Output the [x, y] coordinate of the center of the cell containing the given text.  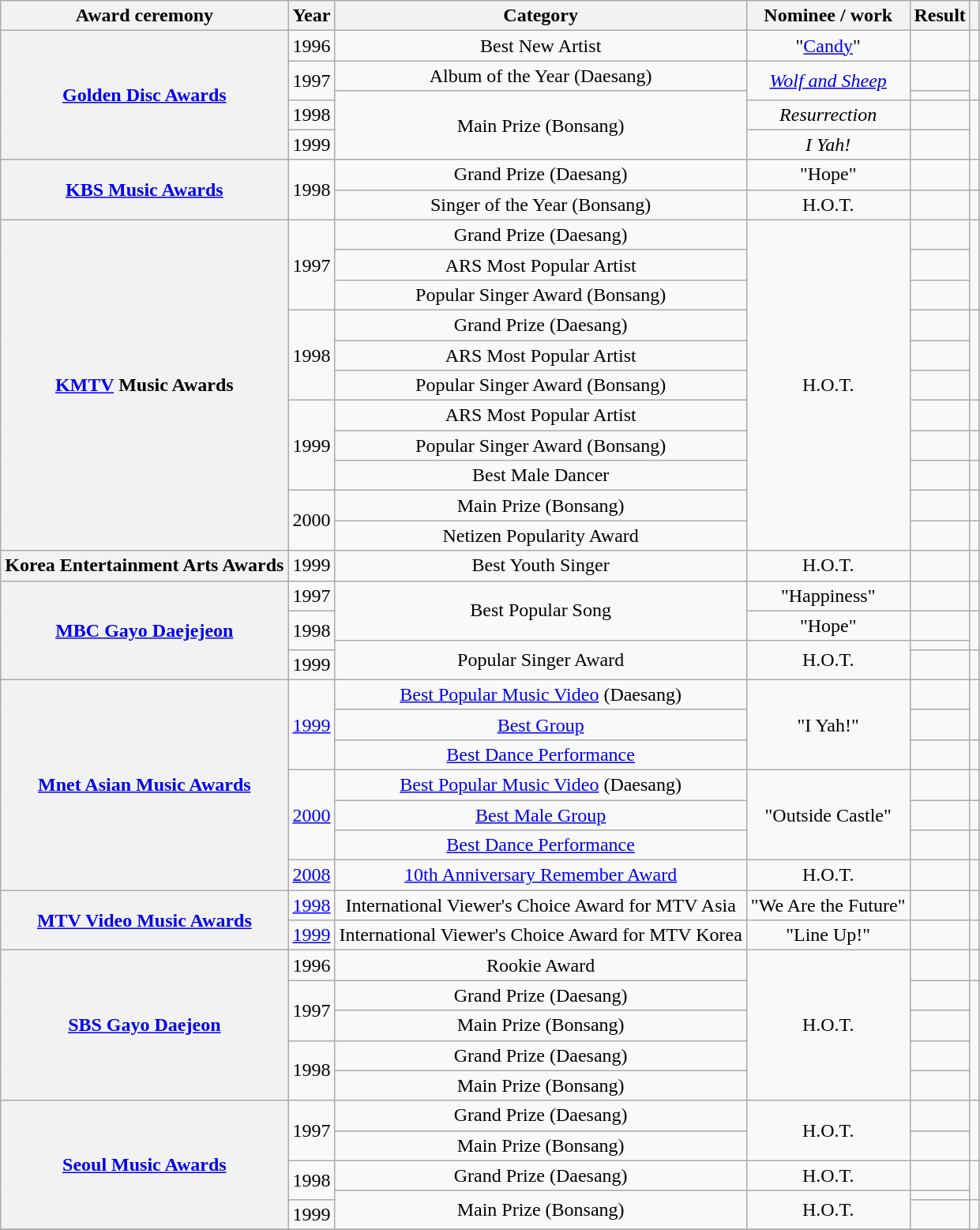
KMTV Music Awards [145, 386]
I Yah! [828, 145]
"Candy" [828, 46]
Award ceremony [145, 16]
International Viewer's Choice Award for MTV Asia [540, 905]
Wolf and Sheep [828, 81]
Best Popular Song [540, 611]
Seoul Music Awards [145, 1164]
Category [540, 16]
"Outside Castle" [828, 814]
Year [311, 16]
"Line Up!" [828, 935]
"Happiness" [828, 596]
Mnet Asian Music Awards [145, 784]
Best Youth Singer [540, 566]
"We Are the Future" [828, 905]
Best Male Dancer [540, 476]
Best Group [540, 724]
2008 [311, 875]
SBS Gayo Daejeon [145, 1025]
Resurrection [828, 115]
MTV Video Music Awards [145, 920]
Result [940, 16]
Rookie Award [540, 965]
Korea Entertainment Arts Awards [145, 566]
Best Male Group [540, 814]
"I Yah!" [828, 724]
Popular Singer Award [540, 660]
10th Anniversary Remember Award [540, 875]
Album of the Year (Daesang) [540, 76]
MBC Gayo Daejejeon [145, 630]
Nominee / work [828, 16]
Netizen Popularity Award [540, 536]
KBS Music Awards [145, 190]
International Viewer's Choice Award for MTV Korea [540, 935]
Singer of the Year (Bonsang) [540, 205]
Golden Disc Awards [145, 95]
Best New Artist [540, 46]
